Detect which cell encompasses the target text, then output its [X, Y] center coordinate. 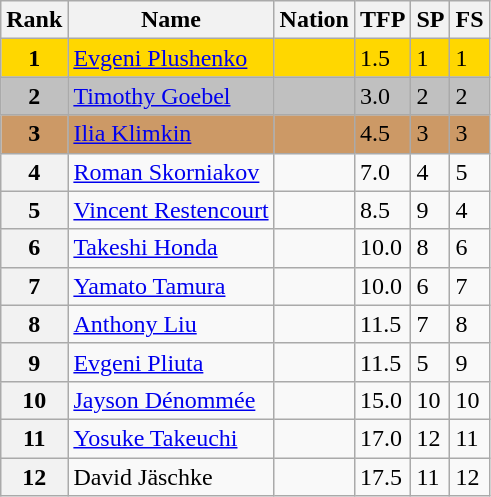
Roman Skorniakov [171, 172]
Takeshi Honda [171, 248]
FS [470, 20]
David Jäschke [171, 477]
Nation [314, 20]
Yamato Tamura [171, 286]
Anthony Liu [171, 324]
Evgeni Plushenko [171, 58]
17.0 [382, 438]
Rank [34, 20]
SP [430, 20]
Jayson Dénommée [171, 400]
Evgeni Pliuta [171, 362]
15.0 [382, 400]
1.5 [382, 58]
Timothy Goebel [171, 96]
Ilia Klimkin [171, 134]
4.5 [382, 134]
17.5 [382, 477]
8.5 [382, 210]
TFP [382, 20]
Vincent Restencourt [171, 210]
Name [171, 20]
3.0 [382, 96]
7.0 [382, 172]
Yosuke Takeuchi [171, 438]
